Provide the (X, Y) coordinate of the cell's center where the given text is located.  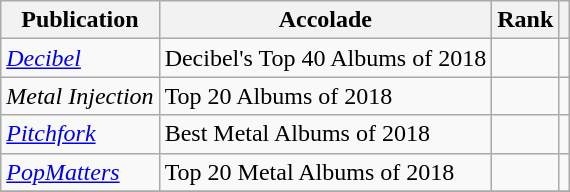
Top 20 Albums of 2018 (326, 96)
Top 20 Metal Albums of 2018 (326, 172)
Best Metal Albums of 2018 (326, 134)
Decibel (80, 58)
Metal Injection (80, 96)
Publication (80, 20)
Accolade (326, 20)
PopMatters (80, 172)
Decibel's Top 40 Albums of 2018 (326, 58)
Rank (526, 20)
Pitchfork (80, 134)
